Identify which cell holds the provided text, then report its (x, y) central coordinate. 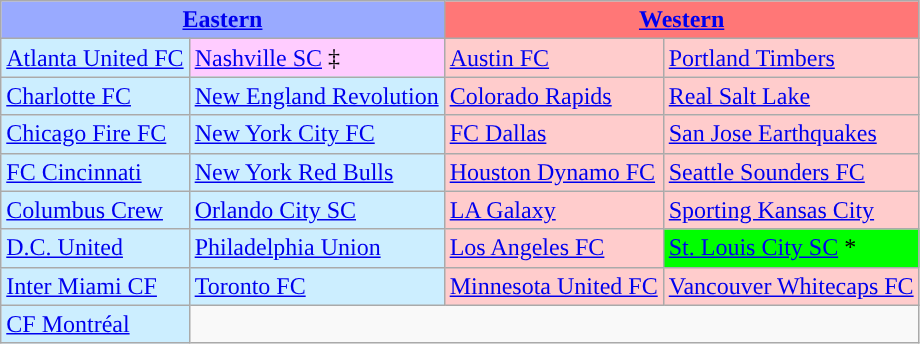
Seattle Sounders FC (791, 172)
Los Angeles FC (554, 248)
Nashville SC ‡ (316, 58)
LA Galaxy (554, 210)
New York City FC (316, 134)
New England Revolution (316, 96)
Colorado Rapids (554, 96)
Chicago Fire FC (95, 134)
Sporting Kansas City (791, 210)
Portland Timbers (791, 58)
Orlando City SC (316, 210)
D.C. United (95, 248)
Western (682, 20)
Austin FC (554, 58)
Vancouver Whitecaps FC (791, 286)
Minnesota United FC (554, 286)
Real Salt Lake (791, 96)
Atlanta United FC (95, 58)
Houston Dynamo FC (554, 172)
San Jose Earthquakes (791, 134)
New York Red Bulls (316, 172)
FC Cincinnati (95, 172)
FC Dallas (554, 134)
Philadelphia Union (316, 248)
Eastern (222, 20)
Inter Miami CF (95, 286)
CF Montréal (95, 324)
Toronto FC (316, 286)
Charlotte FC (95, 96)
St. Louis City SC * (791, 248)
Columbus Crew (95, 210)
